Scan for the cell matching the given text and deliver its (X, Y) coordinate at center. 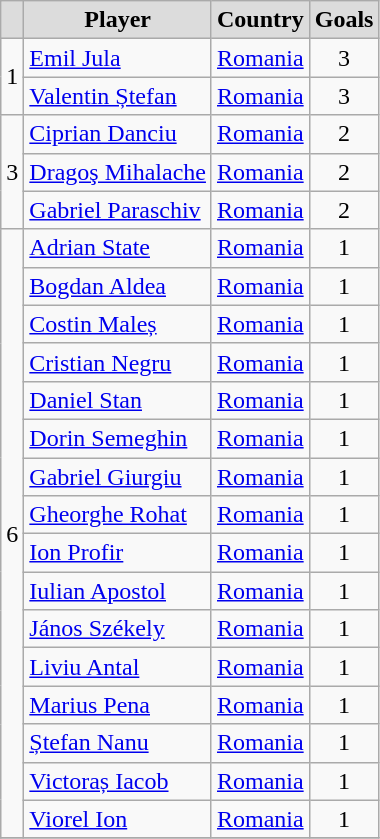
Gheorghe Rohat (118, 515)
Ion Profir (118, 553)
Adrian State (118, 248)
Marius Pena (118, 705)
6 (12, 534)
Liviu Antal (118, 667)
Iulian Apostol (118, 591)
Dragoş Mihalache (118, 172)
Gabriel Giurgiu (118, 477)
Ciprian Danciu (118, 134)
Daniel Stan (118, 400)
Valentin Ștefan (118, 96)
Player (118, 20)
Viorel Ion (118, 819)
Country (260, 20)
János Székely (118, 629)
Emil Jula (118, 58)
Cristian Negru (118, 362)
Ștefan Nanu (118, 743)
Dorin Semeghin (118, 438)
Bogdan Aldea (118, 286)
Victoraș Iacob (118, 781)
Costin Maleș (118, 324)
Gabriel Paraschiv (118, 210)
Goals (344, 20)
